Provide the [x, y] coordinate of the cell's center where the given text is located.  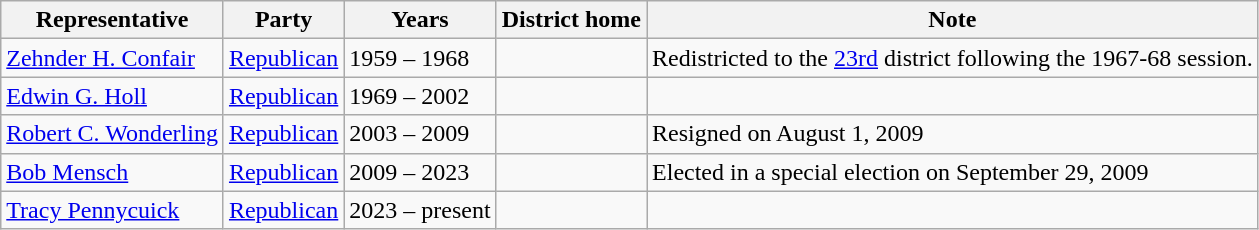
Redistricted to the 23rd district following the 1967-68 session. [953, 58]
Resigned on August 1, 2009 [953, 134]
2003 – 2009 [420, 134]
Tracy Pennycuick [112, 210]
Note [953, 20]
1959 – 1968 [420, 58]
District home [571, 20]
2009 – 2023 [420, 172]
Elected in a special election on September 29, 2009 [953, 172]
Zehnder H. Confair [112, 58]
Bob Mensch [112, 172]
Party [283, 20]
1969 – 2002 [420, 96]
Edwin G. Holl [112, 96]
Years [420, 20]
Representative [112, 20]
Robert C. Wonderling [112, 134]
2023 – present [420, 210]
